Return [x, y] of the center of cell containing provided text 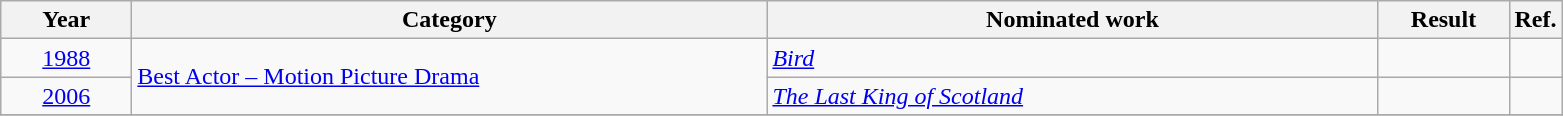
2006 [66, 96]
Nominated work [1072, 20]
Bird [1072, 58]
1988 [66, 58]
The Last King of Scotland [1072, 96]
Result [1444, 20]
Year [66, 20]
Best Actor – Motion Picture Drama [450, 77]
Category [450, 20]
Ref. [1536, 20]
